Detect which cell encompasses the target text, then output its [X, Y] center coordinate. 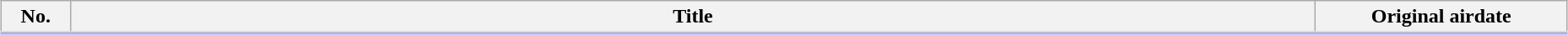
No. [35, 17]
Title [693, 17]
Original airdate [1441, 17]
